Search for the cell housing the specified text and yield its (x, y) center coordinate. 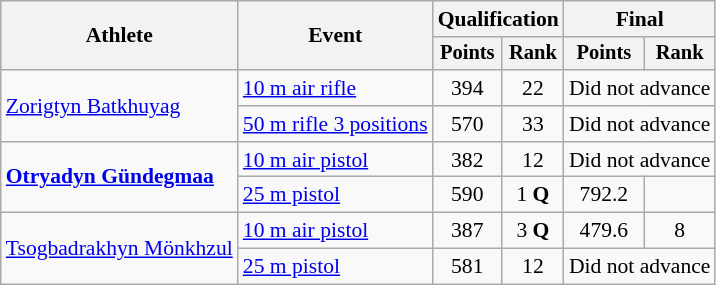
10 m air rifle (336, 88)
Otryadyn Gündegmaa (120, 178)
22 (533, 88)
8 (680, 231)
570 (468, 124)
387 (468, 231)
Final (640, 19)
Athlete (120, 36)
Event (336, 36)
479.6 (604, 231)
581 (468, 267)
3 Q (533, 231)
50 m rifle 3 positions (336, 124)
394 (468, 88)
Tsogbadrakhyn Mönkhzul (120, 248)
382 (468, 160)
Zorigtyn Batkhuyag (120, 106)
792.2 (604, 195)
590 (468, 195)
1 Q (533, 195)
33 (533, 124)
Qualification (498, 19)
